Detect which cell encompasses the target text, then output its [X, Y] center coordinate. 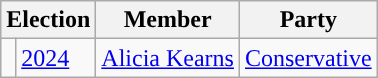
Conservative [308, 58]
Election [48, 20]
Alicia Kearns [168, 58]
Member [168, 20]
2024 [56, 58]
Party [308, 20]
